Identify which cell holds the provided text, then report its (X, Y) central coordinate. 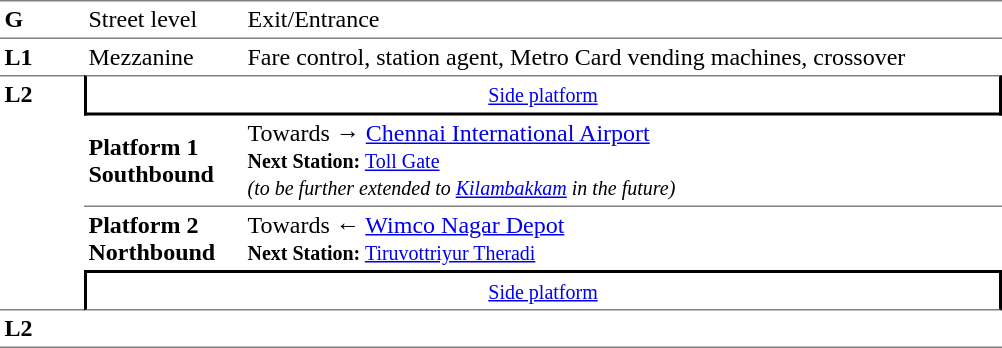
Platform 2Northbound (164, 238)
G (42, 20)
Exit/Entrance (622, 20)
Towards ← Wimco Nagar DepotNext Station: Tiruvottriyur Theradi (622, 238)
Towards → Chennai International AirportNext Station: Toll Gate(to be further extended to Kilambakkam in the future) (622, 162)
Mezzanine (164, 57)
Platform 1Southbound (164, 162)
L1 (42, 57)
Street level (164, 20)
Fare control, station agent, Metro Card vending machines, crossover (622, 57)
